Locate the cell with the specified text and output its [X, Y] center coordinate. 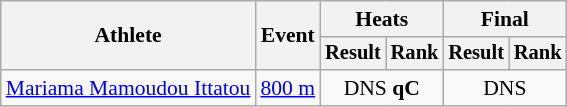
Final [504, 19]
Event [288, 36]
Athlete [128, 36]
Mariama Mamoudou Ittatou [128, 88]
Heats [382, 19]
DNS [504, 88]
800 m [288, 88]
DNS qC [382, 88]
